Find where the given text appears and provide that cell's center as (X, Y) coordinate. 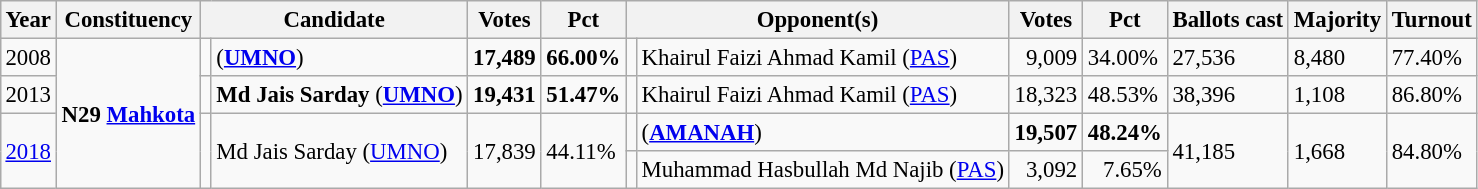
Constituency (128, 20)
66.00% (584, 57)
77.40% (1432, 57)
1,108 (1337, 95)
3,092 (1046, 170)
2008 (28, 57)
7.65% (1126, 170)
18,323 (1046, 95)
27,536 (1228, 57)
9,009 (1046, 57)
19,507 (1046, 133)
N29 Mahkota (128, 113)
44.11% (584, 152)
Opponent(s) (818, 20)
38,396 (1228, 95)
51.47% (584, 95)
(UMNO) (340, 57)
Candidate (334, 20)
17,489 (504, 57)
Turnout (1432, 20)
86.80% (1432, 95)
84.80% (1432, 152)
41,185 (1228, 152)
(AMANAH) (822, 133)
Year (28, 20)
34.00% (1126, 57)
Ballots cast (1228, 20)
Majority (1337, 20)
19,431 (504, 95)
48.24% (1126, 133)
17,839 (504, 152)
2013 (28, 95)
1,668 (1337, 152)
48.53% (1126, 95)
8,480 (1337, 57)
Muhammad Hasbullah Md Najib (PAS) (822, 170)
2018 (28, 152)
